From the cell containing the given text, extract its center point as (x, y) coordinate. 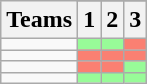
Teams (40, 20)
2 (112, 20)
1 (90, 20)
3 (136, 20)
